Identify which cell holds the provided text, then report its (X, Y) central coordinate. 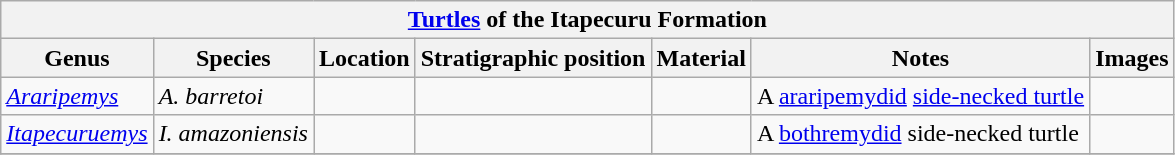
Stratigraphic position (533, 58)
Material (701, 58)
A araripemydid side-necked turtle (920, 96)
A. barretoi (233, 96)
A bothremydid side-necked turtle (920, 134)
Itapecuruemys (77, 134)
Turtles of the Itapecuru Formation (588, 20)
Images (1132, 58)
Species (233, 58)
I. amazoniensis (233, 134)
Location (365, 58)
Genus (77, 58)
Araripemys (77, 96)
Notes (920, 58)
